Detect which cell encompasses the target text, then output its (x, y) center coordinate. 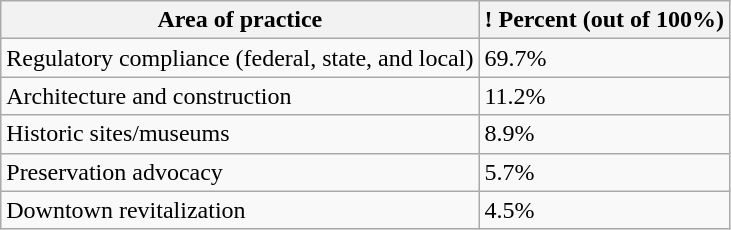
69.7% (604, 58)
8.9% (604, 134)
Historic sites/museums (240, 134)
5.7% (604, 172)
4.5% (604, 210)
Regulatory compliance (federal, state, and local) (240, 58)
Downtown revitalization (240, 210)
Architecture and construction (240, 96)
! Percent (out of 100%) (604, 20)
Area of practice (240, 20)
Preservation advocacy (240, 172)
11.2% (604, 96)
